For the text-containing cell, return its midpoint in (X, Y) coordinate format. 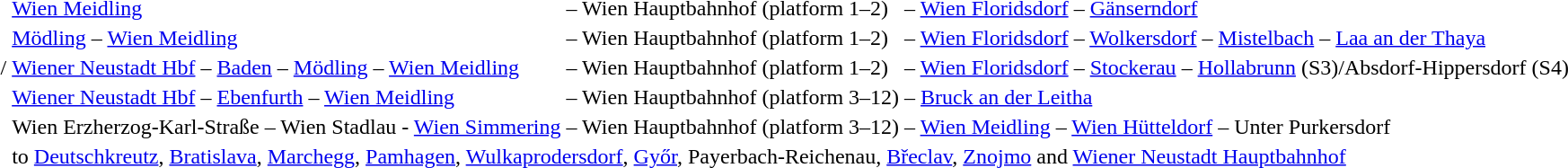
Wiener Neustadt Hbf – Baden – Mödling – Wien Meidling (286, 67)
Wiener Neustadt Hbf – Ebenfurth – Wien Meidling (286, 97)
Wien Erzherzog-Karl-Straße – Wien Stadlau - Wien Simmering (286, 127)
Mödling – Wien Meidling (286, 38)
